Search for the cell housing the specified text and yield its (x, y) center coordinate. 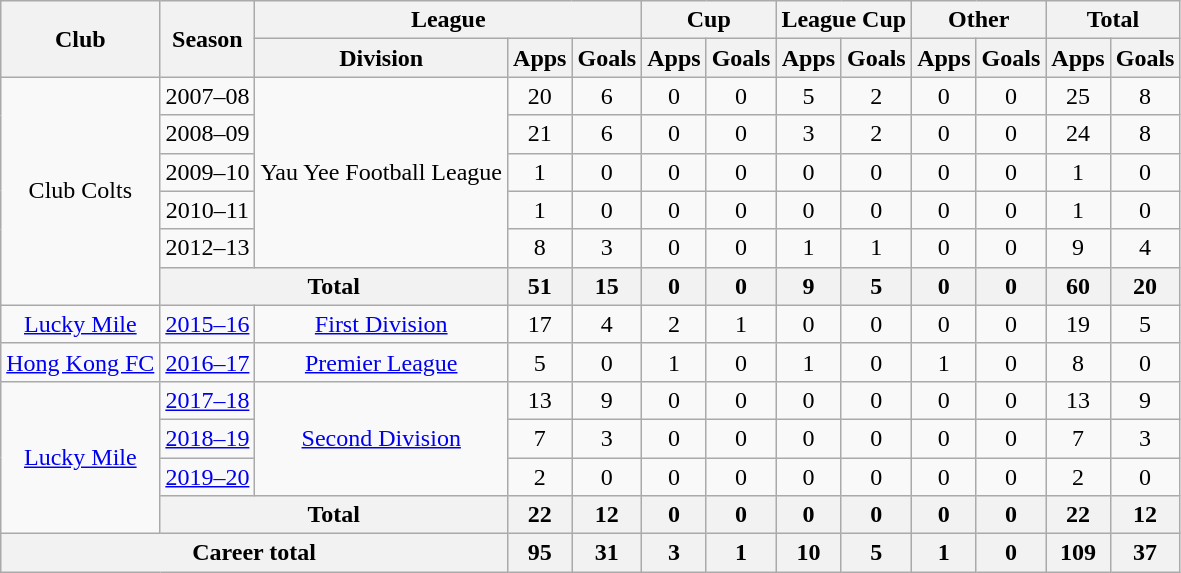
2007–08 (208, 96)
Club (80, 39)
95 (540, 553)
Division (382, 58)
51 (540, 286)
2018–19 (208, 438)
First Division (382, 324)
Season (208, 39)
24 (1078, 134)
Career total (254, 553)
37 (1145, 553)
31 (607, 553)
Club Colts (80, 191)
17 (540, 324)
2017–18 (208, 400)
2009–10 (208, 172)
60 (1078, 286)
19 (1078, 324)
10 (808, 553)
25 (1078, 96)
Hong Kong FC (80, 362)
15 (607, 286)
2015–16 (208, 324)
Premier League (382, 362)
2010–11 (208, 210)
21 (540, 134)
109 (1078, 553)
2012–13 (208, 248)
Cup (709, 20)
2019–20 (208, 477)
Yau Yee Football League (382, 172)
2008–09 (208, 134)
League (448, 20)
2016–17 (208, 362)
Second Division (382, 438)
Other (979, 20)
League Cup (844, 20)
